Determine the [X, Y] coordinate at the center of the cell enclosing the given text.  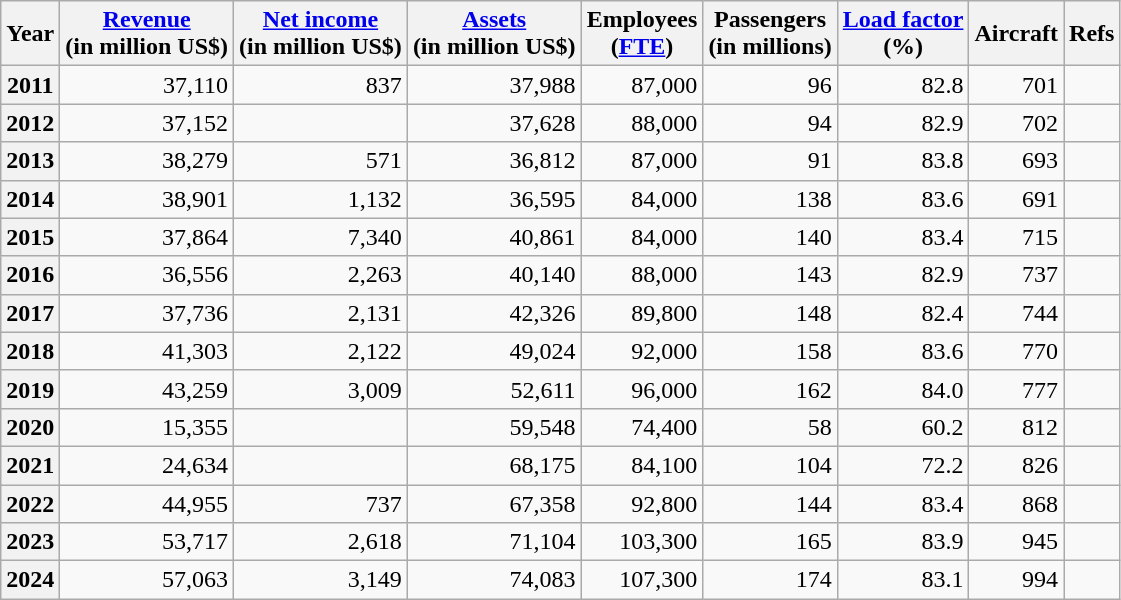
143 [770, 275]
2021 [30, 465]
2014 [30, 199]
Load factor(%) [903, 34]
3,009 [321, 389]
40,861 [494, 237]
57,063 [147, 580]
2016 [30, 275]
37,110 [147, 85]
Refs [1092, 34]
104 [770, 465]
107,300 [642, 580]
2024 [30, 580]
49,024 [494, 351]
2,618 [321, 542]
41,303 [147, 351]
812 [1016, 427]
74,083 [494, 580]
37,988 [494, 85]
82.8 [903, 85]
42,326 [494, 313]
Net income(in million US$) [321, 34]
89,800 [642, 313]
58 [770, 427]
Passengers(in millions) [770, 34]
2023 [30, 542]
36,595 [494, 199]
92,000 [642, 351]
162 [770, 389]
2015 [30, 237]
7,340 [321, 237]
868 [1016, 503]
2011 [30, 85]
702 [1016, 123]
43,259 [147, 389]
96 [770, 85]
571 [321, 161]
37,736 [147, 313]
44,955 [147, 503]
144 [770, 503]
15,355 [147, 427]
37,628 [494, 123]
2,263 [321, 275]
94 [770, 123]
837 [321, 85]
3,149 [321, 580]
92,800 [642, 503]
53,717 [147, 542]
84,100 [642, 465]
Assets(in million US$) [494, 34]
37,864 [147, 237]
994 [1016, 580]
158 [770, 351]
148 [770, 313]
715 [1016, 237]
24,634 [147, 465]
2012 [30, 123]
83.9 [903, 542]
Year [30, 34]
91 [770, 161]
2022 [30, 503]
36,812 [494, 161]
165 [770, 542]
67,358 [494, 503]
Revenue(in million US$) [147, 34]
84.0 [903, 389]
945 [1016, 542]
82.4 [903, 313]
83.1 [903, 580]
693 [1016, 161]
691 [1016, 199]
1,132 [321, 199]
Employees(FTE) [642, 34]
74,400 [642, 427]
72.2 [903, 465]
2,122 [321, 351]
777 [1016, 389]
40,140 [494, 275]
826 [1016, 465]
744 [1016, 313]
36,556 [147, 275]
2019 [30, 389]
103,300 [642, 542]
60.2 [903, 427]
140 [770, 237]
2020 [30, 427]
174 [770, 580]
37,152 [147, 123]
38,901 [147, 199]
83.8 [903, 161]
Aircraft [1016, 34]
701 [1016, 85]
96,000 [642, 389]
38,279 [147, 161]
68,175 [494, 465]
2017 [30, 313]
71,104 [494, 542]
2,131 [321, 313]
52,611 [494, 389]
2018 [30, 351]
770 [1016, 351]
2013 [30, 161]
59,548 [494, 427]
138 [770, 199]
